Find where the given text appears and provide that cell's center as (X, Y) coordinate. 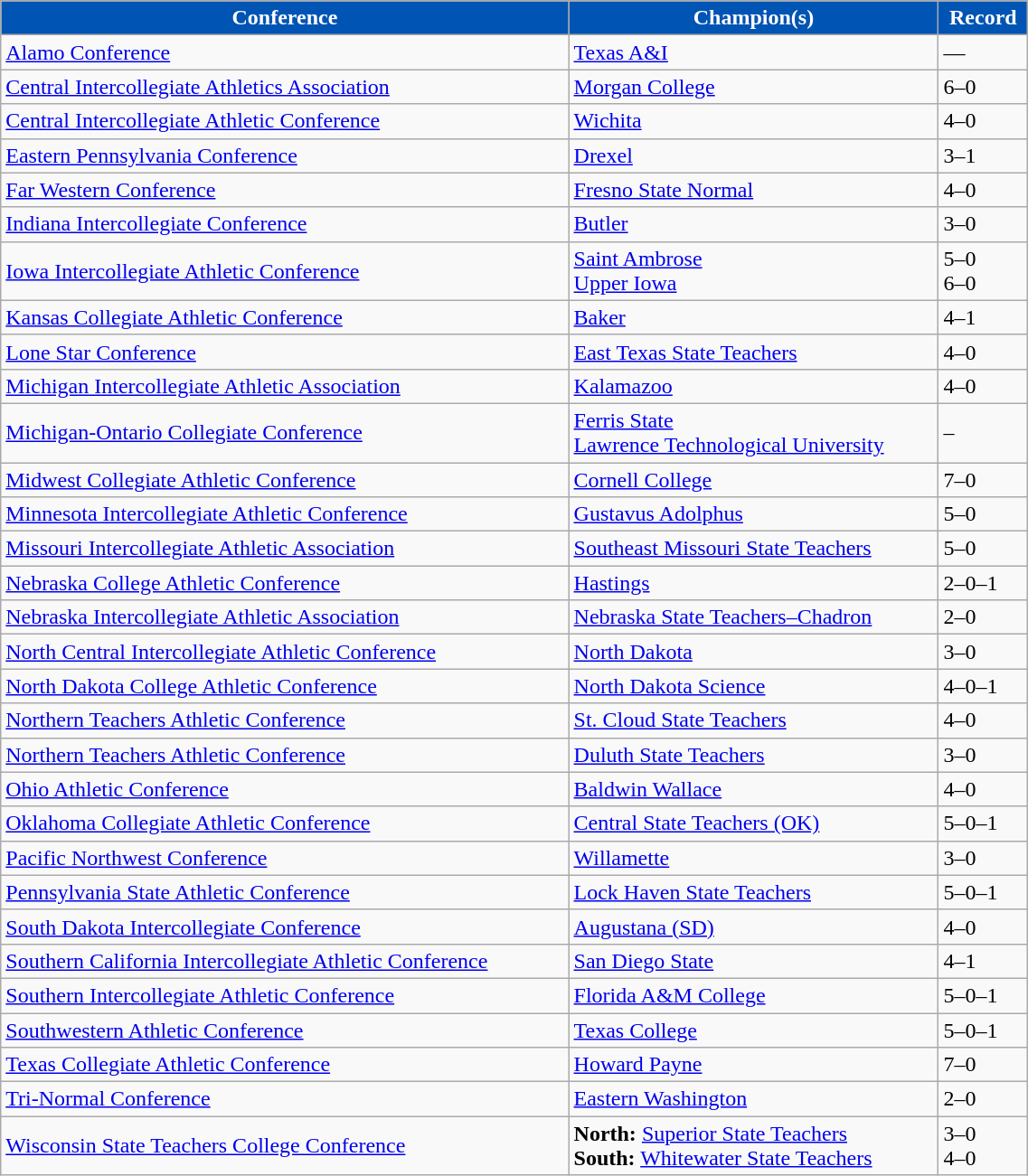
Augustana (SD) (754, 927)
Iowa Intercollegiate Athletic Conference (285, 271)
Alamo Conference (285, 52)
Saint AmbroseUpper Iowa (754, 271)
Florida A&M College (754, 995)
Texas A&I (754, 52)
Ohio Athletic Conference (285, 789)
Indiana Intercollegiate Conference (285, 224)
Kalamazoo (754, 386)
Midwest Collegiate Athletic Conference (285, 480)
East Texas State Teachers (754, 352)
Duluth State Teachers (754, 755)
Nebraska Intercollegiate Athletic Association (285, 617)
3–1 (984, 155)
Champion(s) (754, 18)
Baker (754, 317)
Southern Intercollegiate Athletic Conference (285, 995)
Baldwin Wallace (754, 789)
Morgan College (754, 87)
Eastern Washington (754, 1099)
2–0–1 (984, 583)
Wisconsin State Teachers College Conference (285, 1146)
Wichita (754, 121)
Michigan Intercollegiate Athletic Association (285, 386)
North Dakota College Athletic Conference (285, 686)
Oklahoma Collegiate Athletic Conference (285, 823)
Michigan-Ontario Collegiate Conference (285, 432)
Central Intercollegiate Athletic Conference (285, 121)
San Diego State (754, 961)
North Dakota (754, 652)
Central State Teachers (OK) (754, 823)
5–06–0 (984, 271)
Lone Star Conference (285, 352)
Central Intercollegiate Athletics Association (285, 87)
6–0 (984, 87)
Lock Haven State Teachers (754, 892)
— (984, 52)
Howard Payne (754, 1065)
Conference (285, 18)
North Dakota Science (754, 686)
Nebraska State Teachers–Chadron (754, 617)
North Central Intercollegiate Athletic Conference (285, 652)
North: Superior State TeachersSouth: Whitewater State Teachers (754, 1146)
Southeast Missouri State Teachers (754, 549)
Missouri Intercollegiate Athletic Association (285, 549)
Pennsylvania State Athletic Conference (285, 892)
Texas Collegiate Athletic Conference (285, 1065)
Cornell College (754, 480)
Willamette (754, 858)
Southern California Intercollegiate Athletic Conference (285, 961)
South Dakota Intercollegiate Conference (285, 927)
Southwestern Athletic Conference (285, 1030)
3–04–0 (984, 1146)
St. Cloud State Teachers (754, 720)
Ferris StateLawrence Technological University (754, 432)
Texas College (754, 1030)
Pacific Northwest Conference (285, 858)
4–0–1 (984, 686)
Record (984, 18)
Kansas Collegiate Athletic Conference (285, 317)
– (984, 432)
Butler (754, 224)
Drexel (754, 155)
Nebraska College Athletic Conference (285, 583)
Eastern Pennsylvania Conference (285, 155)
Hastings (754, 583)
Far Western Conference (285, 190)
Tri-Normal Conference (285, 1099)
Minnesota Intercollegiate Athletic Conference (285, 514)
Gustavus Adolphus (754, 514)
Fresno State Normal (754, 190)
